For the text-containing cell, return its midpoint in [x, y] coordinate format. 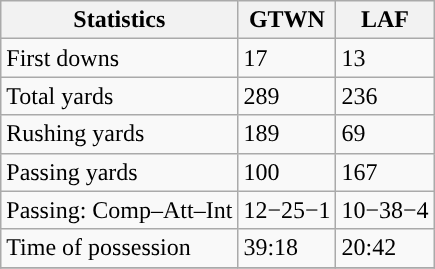
13 [385, 58]
Statistics [120, 20]
GTWN [287, 20]
289 [287, 96]
LAF [385, 20]
Passing yards [120, 172]
69 [385, 134]
Rushing yards [120, 134]
20:42 [385, 248]
167 [385, 172]
17 [287, 58]
39:18 [287, 248]
Passing: Comp–Att–Int [120, 210]
100 [287, 172]
10−38−4 [385, 210]
189 [287, 134]
12−25−1 [287, 210]
Time of possession [120, 248]
First downs [120, 58]
236 [385, 96]
Total yards [120, 96]
